Output the (x, y) coordinate of the center of the cell containing the given text.  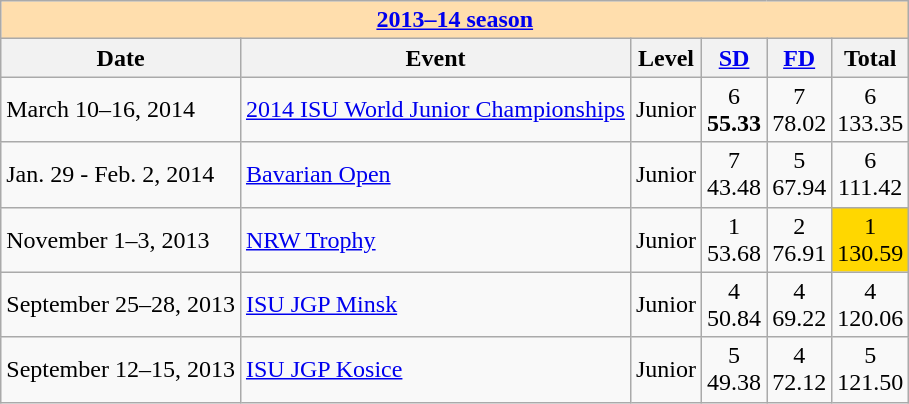
Total (870, 58)
ISU JGP Kosice (435, 370)
September 12–15, 2013 (121, 370)
1 130.59 (870, 240)
Jan. 29 - Feb. 2, 2014 (121, 174)
ISU JGP Minsk (435, 304)
6 55.33 (734, 110)
6 133.35 (870, 110)
6 111.42 (870, 174)
FD (800, 58)
March 10–16, 2014 (121, 110)
November 1–3, 2013 (121, 240)
5 49.38 (734, 370)
4 50.84 (734, 304)
5 121.50 (870, 370)
4 72.12 (800, 370)
7 78.02 (800, 110)
4 69.22 (800, 304)
5 67.94 (800, 174)
September 25–28, 2013 (121, 304)
Date (121, 58)
7 43.48 (734, 174)
2014 ISU World Junior Championships (435, 110)
2013–14 season (455, 20)
NRW Trophy (435, 240)
1 53.68 (734, 240)
4 120.06 (870, 304)
Event (435, 58)
SD (734, 58)
Bavarian Open (435, 174)
Level (666, 58)
2 76.91 (800, 240)
